Scan for the cell matching the given text and deliver its (X, Y) coordinate at center. 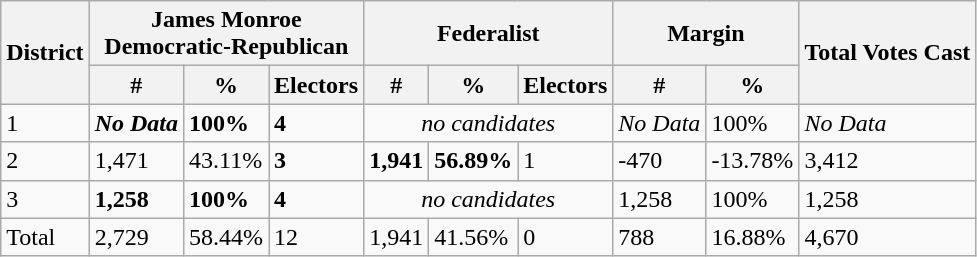
4,670 (888, 237)
1,471 (136, 161)
-13.78% (752, 161)
Total Votes Cast (888, 52)
2,729 (136, 237)
Federalist (488, 34)
788 (660, 237)
43.11% (226, 161)
41.56% (474, 237)
Margin (706, 34)
16.88% (752, 237)
56.89% (474, 161)
58.44% (226, 237)
12 (316, 237)
Total (45, 237)
-470 (660, 161)
2 (45, 161)
3,412 (888, 161)
District (45, 52)
James MonroeDemocratic-Republican (226, 34)
0 (566, 237)
